Scan for the cell matching the given text and deliver its (x, y) coordinate at center. 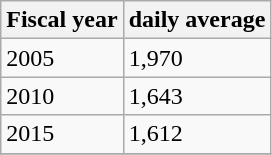
2015 (62, 134)
1,612 (197, 134)
daily average (197, 20)
Fiscal year (62, 20)
2010 (62, 96)
1,970 (197, 58)
2005 (62, 58)
1,643 (197, 96)
